Provide the (X, Y) coordinate of the cell's center where the given text is located.  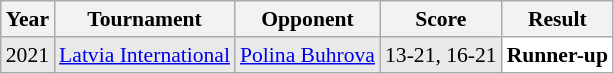
Polina Buhrova (308, 55)
Score (441, 19)
2021 (28, 55)
Runner-up (558, 55)
Year (28, 19)
Opponent (308, 19)
Latvia International (144, 55)
Result (558, 19)
13-21, 16-21 (441, 55)
Tournament (144, 19)
